From the cell containing the given text, extract its center point as (x, y) coordinate. 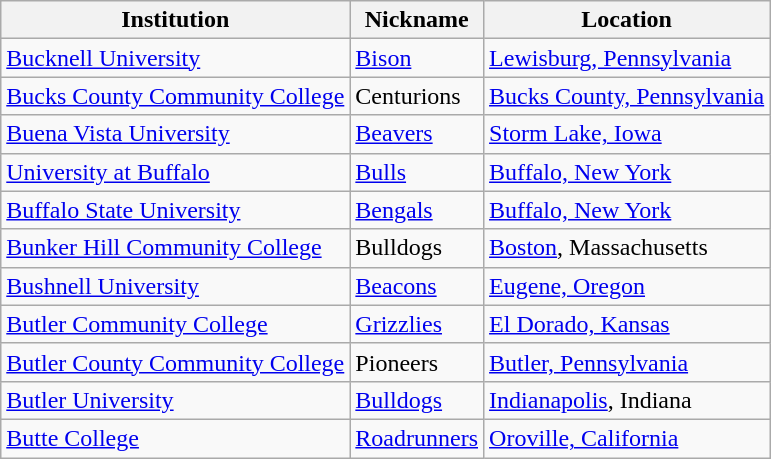
Beacons (417, 286)
Location (627, 20)
Butler Community College (176, 324)
Butte College (176, 438)
Bushnell University (176, 286)
Roadrunners (417, 438)
Nickname (417, 20)
Bucks County, Pennsylvania (627, 96)
Beavers (417, 134)
Butler, Pennsylvania (627, 362)
Bucknell University (176, 58)
Institution (176, 20)
Bucks County Community College (176, 96)
University at Buffalo (176, 172)
Buffalo State University (176, 210)
Boston, Massachusetts (627, 248)
Storm Lake, Iowa (627, 134)
Grizzlies (417, 324)
Indianapolis, Indiana (627, 400)
Butler County Community College (176, 362)
Centurions (417, 96)
Bison (417, 58)
Bunker Hill Community College (176, 248)
Lewisburg, Pennsylvania (627, 58)
Bengals (417, 210)
Bulls (417, 172)
Pioneers (417, 362)
Butler University (176, 400)
Buena Vista University (176, 134)
Eugene, Oregon (627, 286)
Oroville, California (627, 438)
El Dorado, Kansas (627, 324)
